Return (x, y) of the center of cell containing provided text 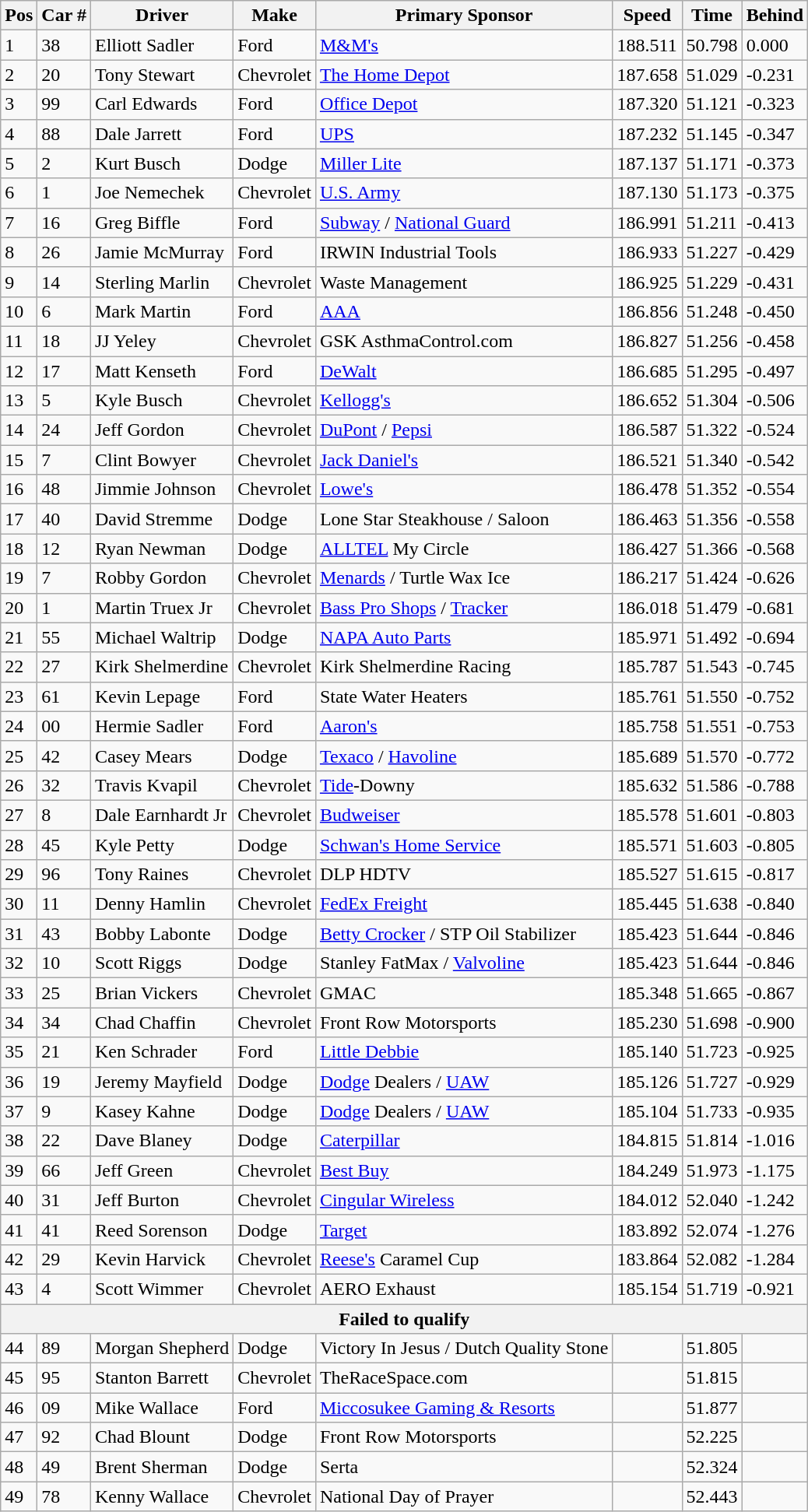
Casey Mears (162, 756)
Texaco / Havoline (464, 756)
Make (275, 16)
185.527 (648, 875)
Michael Waltrip (162, 637)
185.689 (648, 756)
185.140 (648, 1052)
51.121 (711, 104)
National Day of Prayer (464, 1496)
-1.242 (775, 1200)
Kellogg's (464, 401)
185.578 (648, 815)
33 (19, 993)
Subway / National Guard (464, 223)
61 (64, 696)
Elliott Sadler (162, 45)
Car # (64, 16)
Jamie McMurray (162, 252)
Betty Crocker / STP Oil Stabilizer (464, 934)
51.256 (711, 341)
The Home Depot (464, 75)
-0.431 (775, 282)
51.698 (711, 1023)
-0.867 (775, 993)
-0.694 (775, 637)
-0.935 (775, 1111)
-0.554 (775, 489)
Budweiser (464, 815)
ALLTEL My Circle (464, 549)
Dale Jarrett (162, 134)
David Stremme (162, 519)
51.322 (711, 430)
37 (19, 1111)
66 (64, 1170)
39 (19, 1170)
AERO Exhaust (464, 1289)
-0.373 (775, 163)
51.424 (711, 578)
GSK AsthmaControl.com (464, 341)
Brent Sherman (162, 1467)
-1.175 (775, 1170)
-0.323 (775, 104)
Behind (775, 16)
UPS (464, 134)
186.652 (648, 401)
FedEx Freight (464, 904)
185.761 (648, 696)
51.551 (711, 726)
51.665 (711, 993)
-0.921 (775, 1289)
55 (64, 637)
-0.681 (775, 608)
-0.413 (775, 223)
Reese's Caramel Cup (464, 1259)
51.171 (711, 163)
51.723 (711, 1052)
183.892 (648, 1230)
Bass Pro Shops / Tracker (464, 608)
Menards / Turtle Wax Ice (464, 578)
-0.375 (775, 193)
187.130 (648, 193)
Waste Management (464, 282)
Dave Blaney (162, 1141)
Travis Kvapil (162, 785)
Martin Truex Jr (162, 608)
51.814 (711, 1141)
Kevin Lepage (162, 696)
51.492 (711, 637)
186.217 (648, 578)
23 (19, 696)
Primary Sponsor (464, 16)
51.586 (711, 785)
51.570 (711, 756)
186.685 (648, 371)
Matt Kenseth (162, 371)
51.733 (711, 1111)
185.971 (648, 637)
IRWIN Industrial Tools (464, 252)
35 (19, 1052)
183.864 (648, 1259)
M&M's (464, 45)
96 (64, 875)
185.348 (648, 993)
Brian Vickers (162, 993)
186.933 (648, 252)
Kirk Shelmerdine (162, 667)
Pos (19, 16)
Tide-Downy (464, 785)
Hermie Sadler (162, 726)
185.230 (648, 1023)
51.295 (711, 371)
U.S. Army (464, 193)
186.856 (648, 311)
TheRaceSpace.com (464, 1378)
DLP HDTV (464, 875)
Chad Chaffin (162, 1023)
-0.626 (775, 578)
52.324 (711, 1467)
Caterpillar (464, 1141)
Serta (464, 1467)
185.632 (648, 785)
Greg Biffle (162, 223)
Jeff Burton (162, 1200)
188.511 (648, 45)
-1.284 (775, 1259)
-0.506 (775, 401)
184.012 (648, 1200)
Miller Lite (464, 163)
88 (64, 134)
Jeff Green (162, 1170)
51.719 (711, 1289)
Robby Gordon (162, 578)
Failed to qualify (405, 1319)
13 (19, 401)
44 (19, 1349)
0.000 (775, 45)
State Water Heaters (464, 696)
51.603 (711, 844)
187.232 (648, 134)
187.320 (648, 104)
51.029 (711, 75)
Mark Martin (162, 311)
99 (64, 104)
186.521 (648, 460)
51.304 (711, 401)
Stanton Barrett (162, 1378)
Ken Schrader (162, 1052)
30 (19, 904)
51.352 (711, 489)
Jimmie Johnson (162, 489)
51.877 (711, 1408)
185.787 (648, 667)
Jack Daniel's (464, 460)
186.478 (648, 489)
Tony Raines (162, 875)
Joe Nemechek (162, 193)
-0.497 (775, 371)
186.925 (648, 282)
186.018 (648, 608)
Little Debbie (464, 1052)
Victory In Jesus / Dutch Quality Stone (464, 1349)
51.727 (711, 1082)
Morgan Shepherd (162, 1349)
185.758 (648, 726)
185.104 (648, 1111)
Office Depot (464, 104)
09 (64, 1408)
Best Buy (464, 1170)
186.587 (648, 430)
NAPA Auto Parts (464, 637)
51.211 (711, 223)
51.601 (711, 815)
Kevin Harvick (162, 1259)
51.550 (711, 696)
89 (64, 1349)
52.082 (711, 1259)
51.479 (711, 608)
186.427 (648, 549)
Reed Sorenson (162, 1230)
Kyle Busch (162, 401)
95 (64, 1378)
-0.840 (775, 904)
-1.276 (775, 1230)
Jeff Gordon (162, 430)
00 (64, 726)
DeWalt (464, 371)
Carl Edwards (162, 104)
51.340 (711, 460)
Miccosukee Gaming & Resorts (464, 1408)
Driver (162, 16)
JJ Yeley (162, 341)
Lone Star Steakhouse / Saloon (464, 519)
51.227 (711, 252)
Jeremy Mayfield (162, 1082)
47 (19, 1437)
51.638 (711, 904)
Schwan's Home Service (464, 844)
Kurt Busch (162, 163)
51.145 (711, 134)
-0.772 (775, 756)
51.805 (711, 1349)
-0.347 (775, 134)
Chad Blount (162, 1437)
-0.753 (775, 726)
Sterling Marlin (162, 282)
78 (64, 1496)
-0.788 (775, 785)
-1.016 (775, 1141)
51.973 (711, 1170)
46 (19, 1408)
186.827 (648, 341)
Ryan Newman (162, 549)
-0.925 (775, 1052)
51.615 (711, 875)
-0.450 (775, 311)
52.074 (711, 1230)
187.137 (648, 163)
-0.542 (775, 460)
186.463 (648, 519)
Scott Wimmer (162, 1289)
3 (19, 104)
Denny Hamlin (162, 904)
-0.568 (775, 549)
28 (19, 844)
-0.803 (775, 815)
Mike Wallace (162, 1408)
51.815 (711, 1378)
186.991 (648, 223)
-0.900 (775, 1023)
-0.458 (775, 341)
51.366 (711, 549)
51.356 (711, 519)
50.798 (711, 45)
185.571 (648, 844)
51.173 (711, 193)
51.248 (711, 311)
184.815 (648, 1141)
-0.752 (775, 696)
Kasey Kahne (162, 1111)
Lowe's (464, 489)
-0.524 (775, 430)
Clint Bowyer (162, 460)
51.229 (711, 282)
15 (19, 460)
185.154 (648, 1289)
52.225 (711, 1437)
-0.929 (775, 1082)
Aaron's (464, 726)
-0.817 (775, 875)
-0.429 (775, 252)
51.543 (711, 667)
DuPont / Pepsi (464, 430)
Tony Stewart (162, 75)
92 (64, 1437)
187.658 (648, 75)
Bobby Labonte (162, 934)
36 (19, 1082)
AAA (464, 311)
Dale Earnhardt Jr (162, 815)
Kenny Wallace (162, 1496)
Cingular Wireless (464, 1200)
-0.231 (775, 75)
-0.805 (775, 844)
52.443 (711, 1496)
-0.745 (775, 667)
185.445 (648, 904)
184.249 (648, 1170)
Speed (648, 16)
-0.558 (775, 519)
Time (711, 16)
185.126 (648, 1082)
Scott Riggs (162, 963)
Kirk Shelmerdine Racing (464, 667)
Target (464, 1230)
Stanley FatMax / Valvoline (464, 963)
52.040 (711, 1200)
Kyle Petty (162, 844)
GMAC (464, 993)
